Return [X, Y] of the center of cell containing provided text 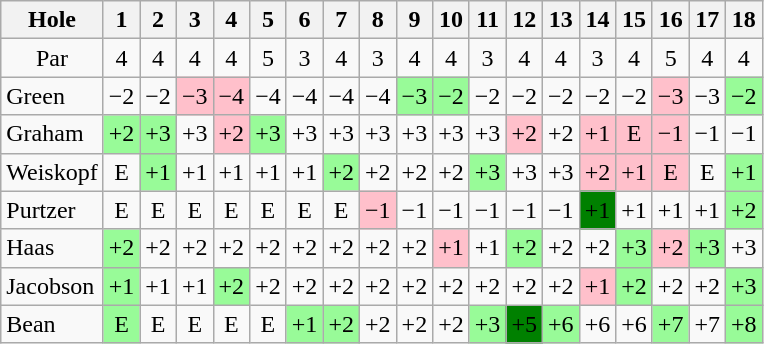
14 [598, 20]
Par [52, 58]
18 [744, 20]
7 [342, 20]
Green [52, 96]
2 [158, 20]
15 [634, 20]
12 [524, 20]
Hole [52, 20]
+8 [744, 324]
Graham [52, 134]
9 [414, 20]
Bean [52, 324]
Haas [52, 248]
6 [304, 20]
Jacobson [52, 286]
16 [670, 20]
1 [122, 20]
11 [488, 20]
Purtzer [52, 210]
Weiskopf [52, 172]
8 [378, 20]
10 [452, 20]
17 [708, 20]
+5 [524, 324]
13 [562, 20]
